Capture the cell that displays the provided text and extract its (X, Y) central coordinate. 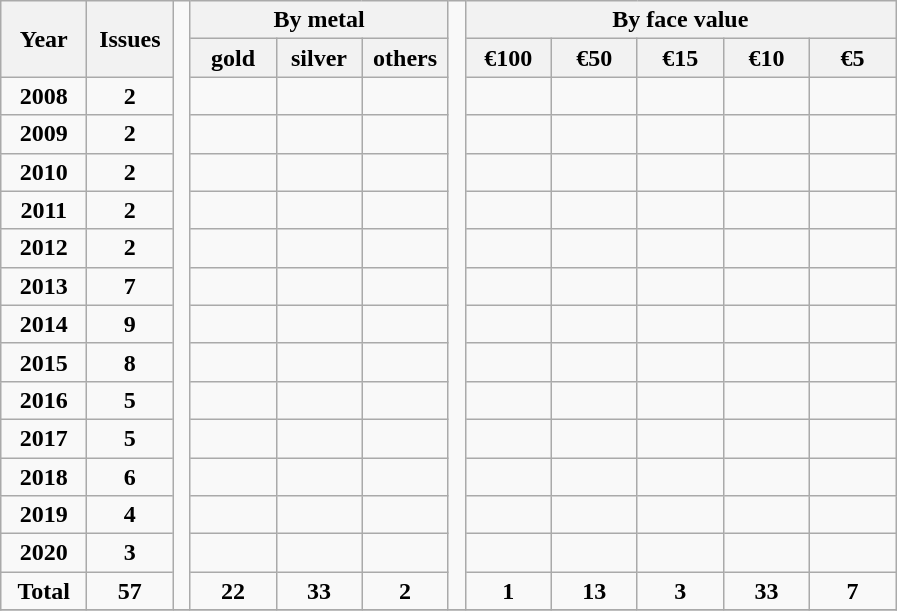
8 (130, 362)
others (405, 58)
gold (233, 58)
57 (130, 591)
Total (44, 591)
2020 (44, 553)
2011 (44, 210)
2010 (44, 172)
Issues (130, 39)
6 (130, 477)
1 (508, 591)
2016 (44, 400)
€100 (508, 58)
silver (319, 58)
4 (130, 515)
Year (44, 39)
€5 (852, 58)
2009 (44, 134)
2008 (44, 96)
2012 (44, 248)
€10 (766, 58)
2018 (44, 477)
2013 (44, 286)
9 (130, 324)
2014 (44, 324)
By face value (680, 20)
By metal (319, 20)
€50 (594, 58)
2019 (44, 515)
2015 (44, 362)
2017 (44, 438)
22 (233, 591)
€15 (680, 58)
13 (594, 591)
